Identify which cell holds the provided text, then report its (X, Y) central coordinate. 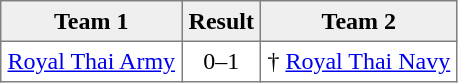
Result (222, 21)
† Royal Thai Navy (359, 61)
0–1 (222, 61)
Team 1 (92, 21)
Team 2 (359, 21)
Royal Thai Army (92, 61)
